Provide the (x, y) coordinate of the cell's center where the given text is located.  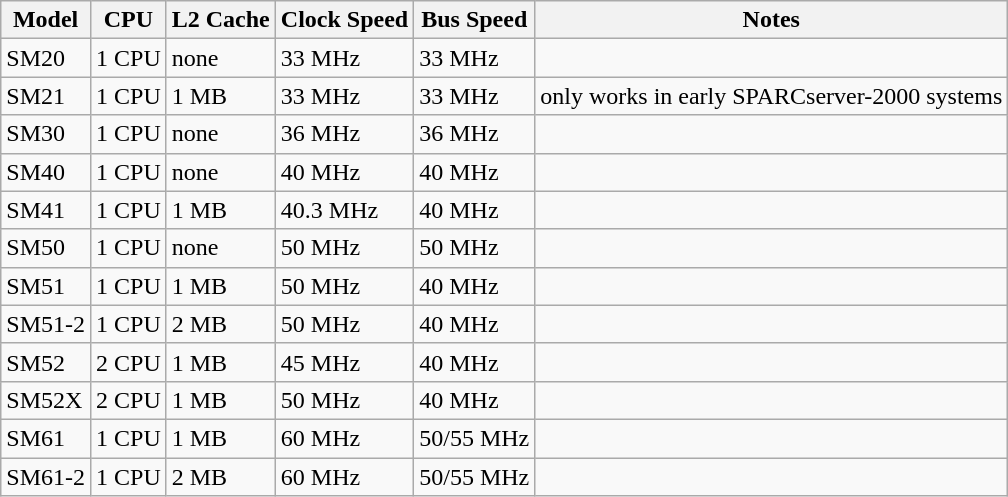
SM41 (46, 210)
SM61-2 (46, 477)
SM51 (46, 286)
only works in early SPARCserver-2000 systems (772, 96)
Bus Speed (474, 20)
SM20 (46, 58)
L2 Cache (220, 20)
Model (46, 20)
CPU (128, 20)
Clock Speed (344, 20)
40.3 MHz (344, 210)
SM50 (46, 248)
45 MHz (344, 362)
SM21 (46, 96)
SM30 (46, 134)
SM52X (46, 400)
SM61 (46, 438)
SM40 (46, 172)
Notes (772, 20)
SM51-2 (46, 324)
SM52 (46, 362)
